Return the (X, Y) coordinate for the center point of the cell that contains the specified text.  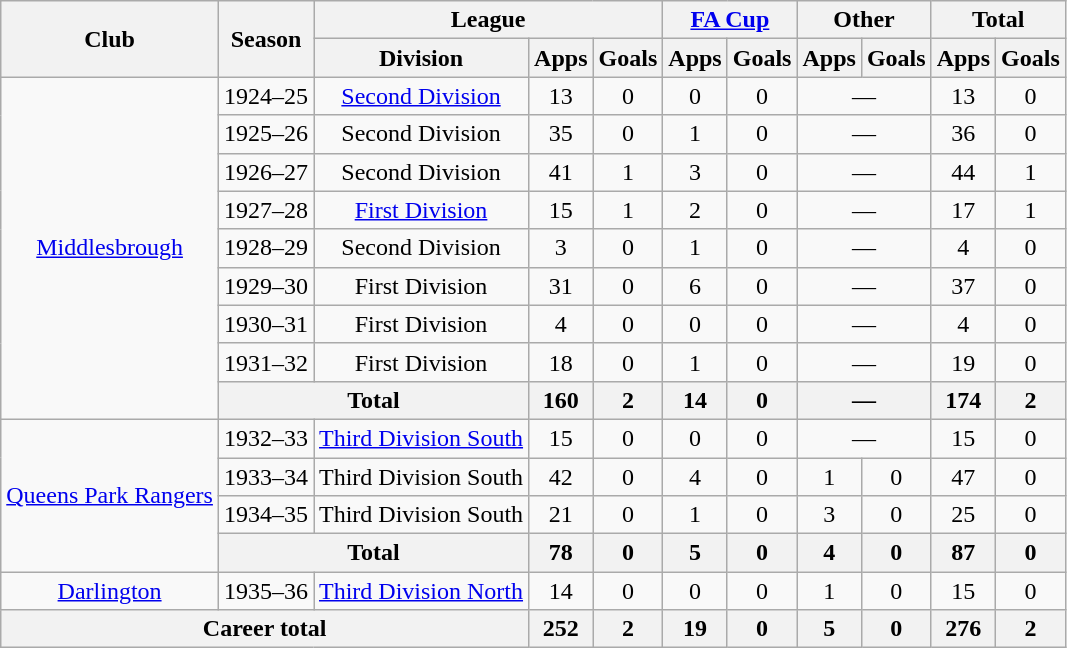
1929–30 (266, 286)
Career total (265, 629)
Third Division North (422, 591)
1930–31 (266, 324)
1928–29 (266, 248)
1931–32 (266, 362)
6 (695, 286)
41 (561, 172)
1926–27 (266, 172)
174 (963, 400)
Middlesbrough (110, 248)
35 (561, 134)
36 (963, 134)
78 (561, 553)
1933–34 (266, 477)
87 (963, 553)
1927–28 (266, 210)
252 (561, 629)
25 (963, 515)
1924–25 (266, 96)
Other (864, 20)
47 (963, 477)
42 (561, 477)
160 (561, 400)
Season (266, 39)
Darlington (110, 591)
21 (561, 515)
1932–33 (266, 438)
FA Cup (730, 20)
1934–35 (266, 515)
44 (963, 172)
League (488, 20)
18 (561, 362)
37 (963, 286)
276 (963, 629)
31 (561, 286)
Club (110, 39)
1925–26 (266, 134)
Queens Park Rangers (110, 495)
17 (963, 210)
1935–36 (266, 591)
Division (422, 58)
